Output the (x, y) coordinate of the center of the cell containing the given text.  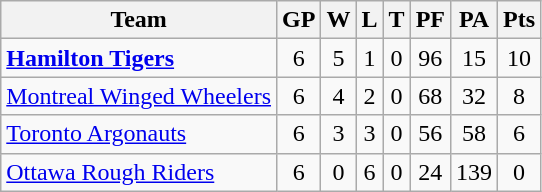
24 (430, 172)
56 (430, 134)
PA (474, 20)
2 (370, 96)
139 (474, 172)
W (338, 20)
Pts (520, 20)
5 (338, 58)
32 (474, 96)
Ottawa Rough Riders (139, 172)
PF (430, 20)
Montreal Winged Wheelers (139, 96)
Hamilton Tigers (139, 58)
68 (430, 96)
58 (474, 134)
8 (520, 96)
10 (520, 58)
4 (338, 96)
GP (299, 20)
L (370, 20)
Team (139, 20)
1 (370, 58)
96 (430, 58)
Toronto Argonauts (139, 134)
15 (474, 58)
T (396, 20)
